For the text-containing cell, return its midpoint in [X, Y] coordinate format. 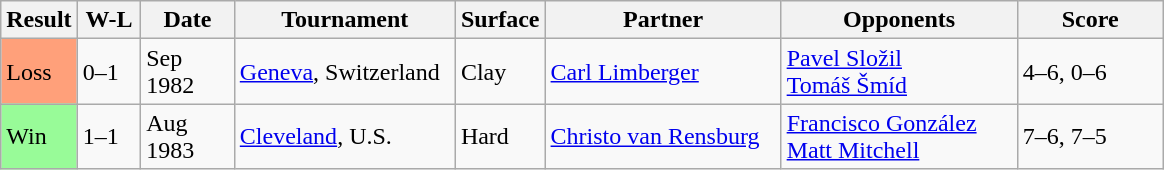
Win [39, 136]
Partner [663, 20]
0–1 [109, 72]
W-L [109, 20]
Sep 1982 [188, 72]
Geneva, Switzerland [344, 72]
Carl Limberger [663, 72]
Aug 1983 [188, 136]
1–1 [109, 136]
Cleveland, U.S. [344, 136]
Tournament [344, 20]
Christo van Rensburg [663, 136]
Opponents [899, 20]
7–6, 7–5 [1090, 136]
Pavel Složil Tomáš Šmíd [899, 72]
Loss [39, 72]
Hard [500, 136]
Clay [500, 72]
Date [188, 20]
Score [1090, 20]
Francisco González Matt Mitchell [899, 136]
Surface [500, 20]
Result [39, 20]
4–6, 0–6 [1090, 72]
